Return [x, y] of the center of cell containing provided text 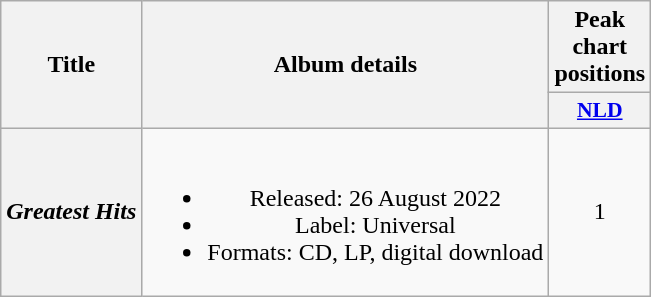
Peak chart positions [600, 47]
1 [600, 212]
Greatest Hits [72, 212]
Album details [346, 65]
Title [72, 65]
Released: 26 August 2022Label: UniversalFormats: CD, LP, digital download [346, 212]
NLD [600, 111]
